Provide the [X, Y] coordinate of the cell's center where the given text is located.  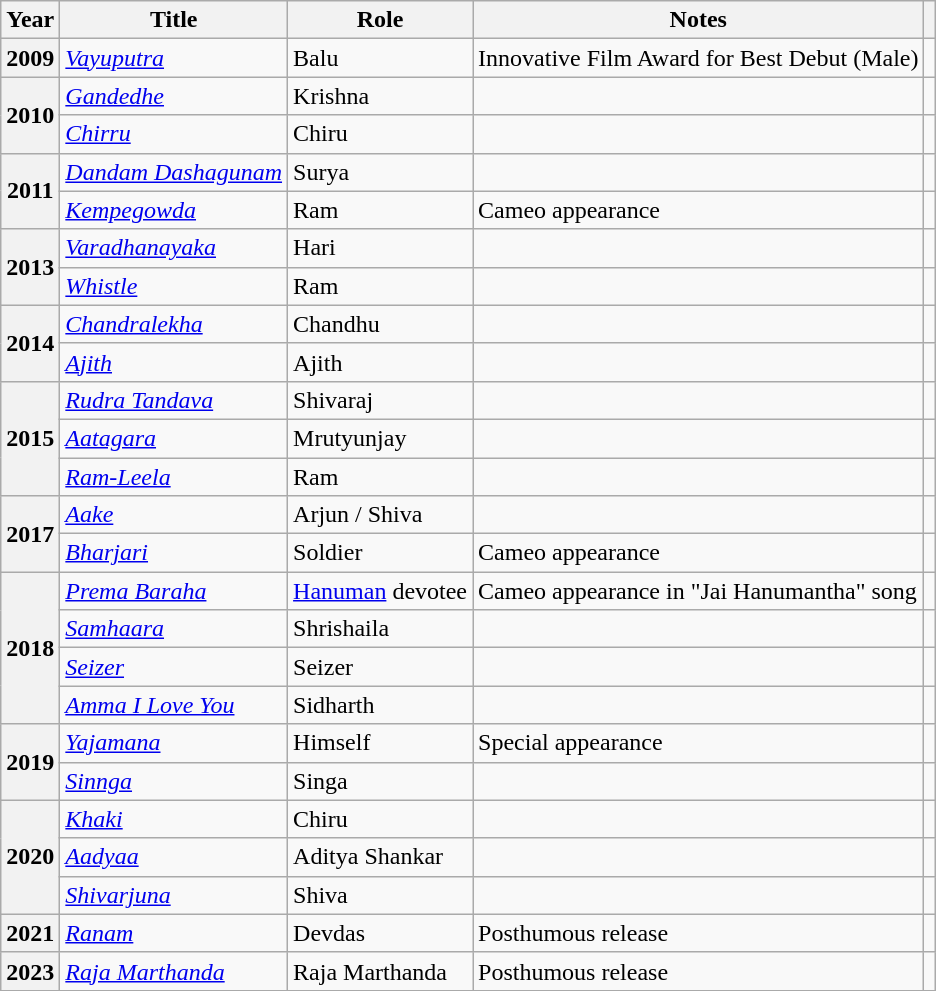
Aatagara [174, 438]
Soldier [380, 553]
Special appearance [698, 743]
Balu [380, 58]
2015 [30, 438]
Title [174, 20]
Yajamana [174, 743]
Bharjari [174, 553]
2019 [30, 762]
Prema Baraha [174, 591]
Arjun / Shiva [380, 515]
Aake [174, 515]
Mrutyunjay [380, 438]
2021 [30, 933]
Samhaara [174, 629]
Chirru [174, 134]
Chandhu [380, 324]
Sidharth [380, 705]
2013 [30, 267]
2017 [30, 534]
Ram-Leela [174, 477]
Devdas [380, 933]
Varadhanayaka [174, 248]
2011 [30, 191]
Dandam Dashagunam [174, 172]
Whistle [174, 286]
Shiva [380, 895]
Singa [380, 781]
2014 [30, 343]
Sinnga [174, 781]
Amma I Love You [174, 705]
2023 [30, 971]
Notes [698, 20]
Chandralekha [174, 324]
Rudra Tandava [174, 400]
Shivaraj [380, 400]
Ranam [174, 933]
Shrishaila [380, 629]
Vayuputra [174, 58]
Shivarjuna [174, 895]
2009 [30, 58]
Year [30, 20]
2020 [30, 857]
Kempegowda [174, 210]
Aditya Shankar [380, 857]
Gandedhe [174, 96]
2018 [30, 648]
Hari [380, 248]
Khaki [174, 819]
Hanuman devotee [380, 591]
Krishna [380, 96]
Surya [380, 172]
Aadyaa [174, 857]
Cameo appearance in "Jai Hanumantha" song [698, 591]
Himself [380, 743]
Innovative Film Award for Best Debut (Male) [698, 58]
Role [380, 20]
2010 [30, 115]
